Return the [x, y] coordinate for the center point of the cell that contains the specified text.  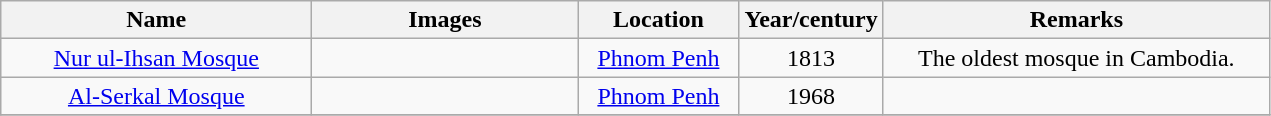
Remarks [1076, 20]
Name [156, 20]
1968 [811, 96]
Images [445, 20]
Year/century [811, 20]
Nur ul-Ihsan Mosque [156, 58]
Location [658, 20]
The oldest mosque in Cambodia. [1076, 58]
Al-Serkal Mosque [156, 96]
1813 [811, 58]
